Return the [x, y] coordinate for the center point of the cell that contains the specified text.  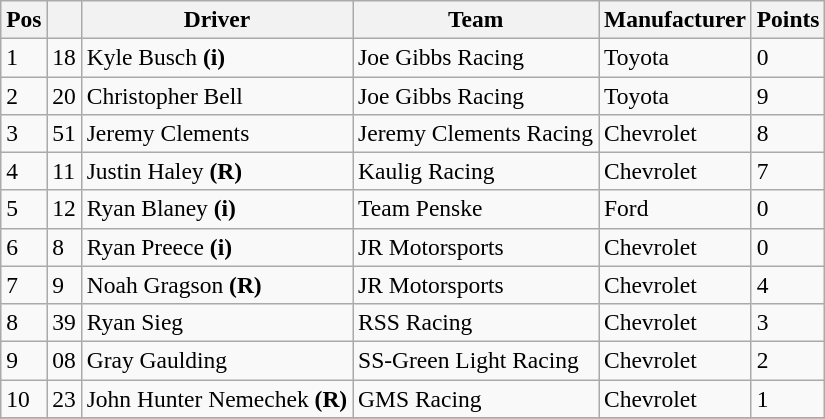
Ryan Blaney (i) [216, 209]
Points [788, 19]
18 [64, 57]
Driver [216, 19]
RSS Racing [476, 322]
20 [64, 95]
Team Penske [476, 209]
Christopher Bell [216, 95]
Ford [676, 209]
Team [476, 19]
10 [24, 398]
John Hunter Nemechek (R) [216, 398]
6 [24, 247]
11 [64, 171]
Kyle Busch (i) [216, 57]
Gray Gaulding [216, 360]
12 [64, 209]
Kaulig Racing [476, 171]
Pos [24, 19]
Jeremy Clements [216, 133]
Ryan Sieg [216, 322]
GMS Racing [476, 398]
Jeremy Clements Racing [476, 133]
5 [24, 209]
Justin Haley (R) [216, 171]
Ryan Preece (i) [216, 247]
Manufacturer [676, 19]
08 [64, 360]
23 [64, 398]
51 [64, 133]
Noah Gragson (R) [216, 285]
39 [64, 322]
SS-Green Light Racing [476, 360]
